Return (x, y) of the center of cell containing provided text 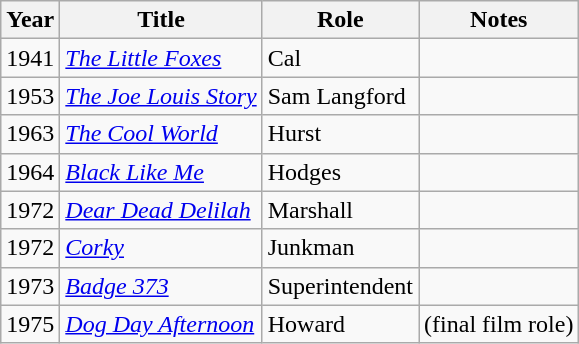
1964 (30, 172)
Sam Langford (340, 96)
Notes (499, 20)
The Joe Louis Story (161, 96)
1963 (30, 134)
Badge 373 (161, 286)
Hodges (340, 172)
1975 (30, 324)
1953 (30, 96)
Dear Dead Delilah (161, 210)
(final film role) (499, 324)
Hurst (340, 134)
Role (340, 20)
Marshall (340, 210)
Title (161, 20)
Year (30, 20)
The Little Foxes (161, 58)
Dog Day Afternoon (161, 324)
Junkman (340, 248)
Corky (161, 248)
Black Like Me (161, 172)
Howard (340, 324)
Superintendent (340, 286)
1941 (30, 58)
The Cool World (161, 134)
1973 (30, 286)
Cal (340, 58)
